For the text-containing cell, return its midpoint in (x, y) coordinate format. 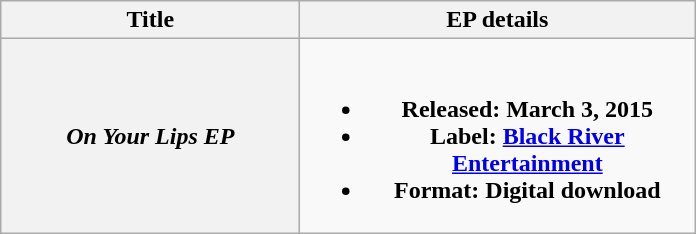
Title (150, 20)
Released: March 3, 2015Label: Black River EntertainmentFormat: Digital download (498, 136)
On Your Lips EP (150, 136)
EP details (498, 20)
